For the text-containing cell, return its midpoint in [X, Y] coordinate format. 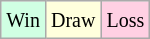
Win [24, 20]
Loss [126, 20]
Draw [72, 20]
